Scan for the cell matching the given text and deliver its (x, y) coordinate at center. 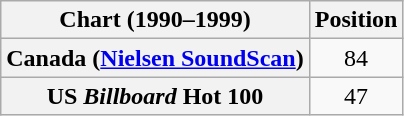
Canada (Nielsen SoundScan) (155, 58)
84 (356, 58)
47 (356, 96)
US Billboard Hot 100 (155, 96)
Chart (1990–1999) (155, 20)
Position (356, 20)
